Detect which cell encompasses the target text, then output its (x, y) center coordinate. 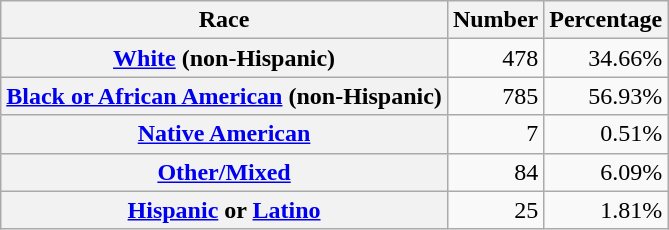
56.93% (606, 96)
478 (495, 58)
Percentage (606, 20)
Hispanic or Latino (224, 210)
84 (495, 172)
Race (224, 20)
34.66% (606, 58)
1.81% (606, 210)
Number (495, 20)
Black or African American (non-Hispanic) (224, 96)
7 (495, 134)
0.51% (606, 134)
25 (495, 210)
Native American (224, 134)
Other/Mixed (224, 172)
785 (495, 96)
6.09% (606, 172)
White (non-Hispanic) (224, 58)
